Output the [X, Y] coordinate of the center of the cell containing the given text.  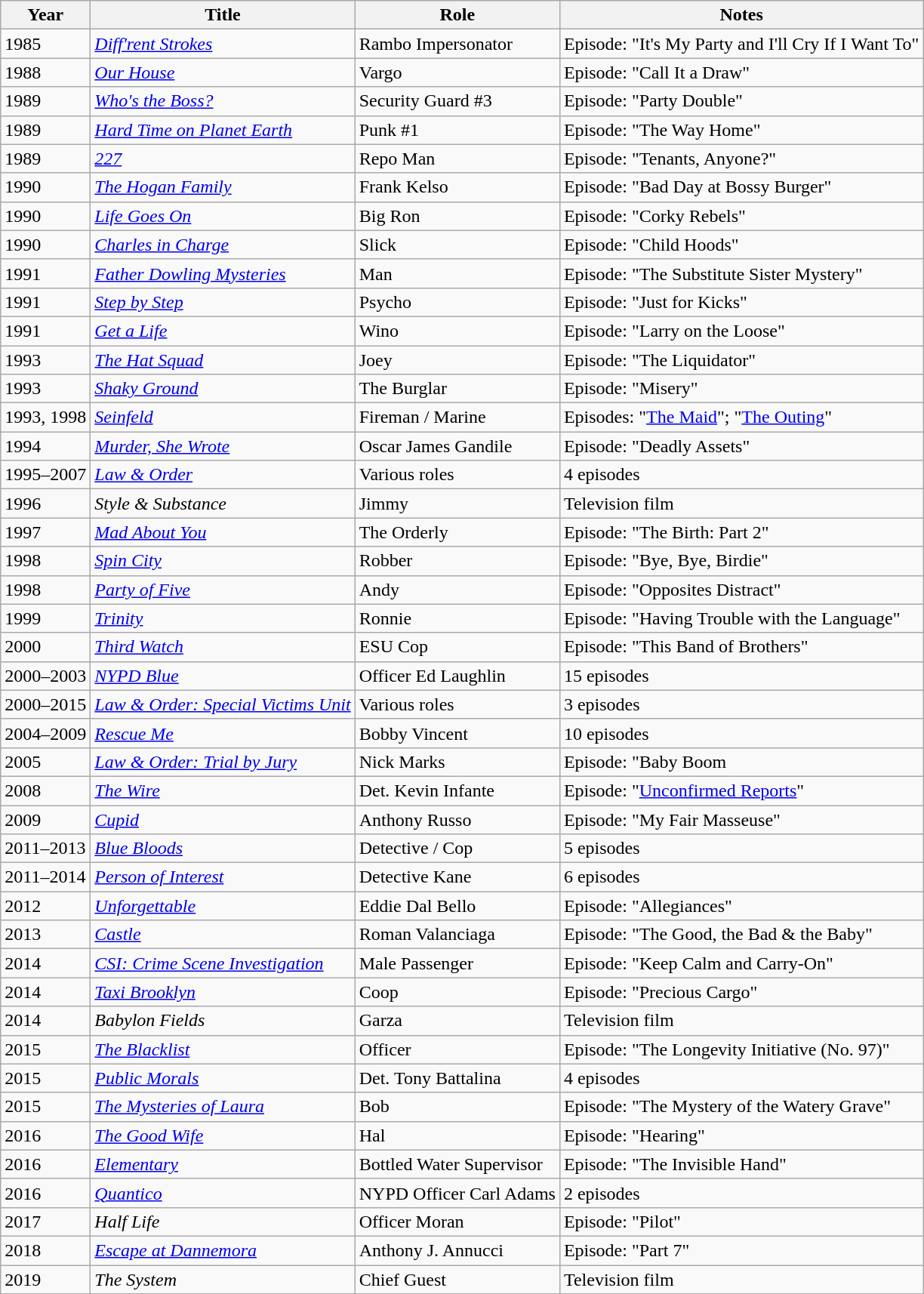
Garza [457, 1021]
Frank Kelso [457, 187]
Bob [457, 1107]
Detective / Cop [457, 849]
3 episodes [741, 704]
Episode: "It's My Party and I'll Cry If I Want To" [741, 44]
The Hogan Family [223, 187]
Slick [457, 245]
The Mysteries of Laura [223, 1107]
Oscar James Gandile [457, 446]
Big Ron [457, 216]
1988 [45, 72]
Officer Moran [457, 1222]
2012 [45, 906]
2009 [45, 819]
Rambo Impersonator [457, 44]
Episode: "This Band of Brothers" [741, 647]
The Blacklist [223, 1049]
Father Dowling Mysteries [223, 273]
Punk #1 [457, 130]
Roman Valanciaga [457, 935]
2019 [45, 1280]
Episode: "The Invisible Hand" [741, 1164]
Robber [457, 561]
Blue Bloods [223, 849]
Episode: "Bye, Bye, Birdie" [741, 561]
NYPD Officer Carl Adams [457, 1193]
Coop [457, 992]
1995–2007 [45, 475]
Anthony Russo [457, 819]
Anthony J. Annucci [457, 1250]
Joey [457, 360]
227 [223, 159]
Quantico [223, 1193]
15 episodes [741, 676]
2017 [45, 1222]
Year [45, 15]
Nick Marks [457, 762]
2000–2015 [45, 704]
Episode: "Corky Rebels" [741, 216]
2000 [45, 647]
Episodes: "The Maid"; "The Outing" [741, 417]
2005 [45, 762]
Episode: "Allegiances" [741, 906]
Episode: "My Fair Masseuse" [741, 819]
The Orderly [457, 532]
Third Watch [223, 647]
Episode: "Deadly Assets" [741, 446]
2013 [45, 935]
2004–2009 [45, 733]
1999 [45, 618]
Male Passenger [457, 963]
Episode: "Pilot" [741, 1222]
Eddie Dal Bello [457, 906]
Law & Order: Special Victims Unit [223, 704]
Castle [223, 935]
The Hat Squad [223, 360]
Charles in Charge [223, 245]
Episode: "Just for Kicks" [741, 302]
Episode: "Bad Day at Bossy Burger" [741, 187]
Ronnie [457, 618]
Officer Ed Laughlin [457, 676]
10 episodes [741, 733]
Shaky Ground [223, 389]
2000–2003 [45, 676]
Seinfeld [223, 417]
6 episodes [741, 877]
Episode: "Part 7" [741, 1250]
Rescue Me [223, 733]
Psycho [457, 302]
Security Guard #3 [457, 101]
2018 [45, 1250]
Our House [223, 72]
Episode: "The Mystery of the Watery Grave" [741, 1107]
Role [457, 15]
ESU Cop [457, 647]
Hal [457, 1135]
Spin City [223, 561]
Episode: "The Way Home" [741, 130]
Bottled Water Supervisor [457, 1164]
Episode: "Precious Cargo" [741, 992]
2008 [45, 790]
Episode: "Keep Calm and Carry-On" [741, 963]
1993, 1998 [45, 417]
Cupid [223, 819]
Episode: "The Birth: Part 2" [741, 532]
Andy [457, 590]
Repo Man [457, 159]
NYPD Blue [223, 676]
Trinity [223, 618]
Episode: "Misery" [741, 389]
Chief Guest [457, 1280]
Taxi Brooklyn [223, 992]
Wino [457, 331]
Half Life [223, 1222]
Officer [457, 1049]
Episode: "Larry on the Loose" [741, 331]
Escape at Dannemora [223, 1250]
Person of Interest [223, 877]
Law & Order: Trial by Jury [223, 762]
Unforgettable [223, 906]
Episode: "Having Trouble with the Language" [741, 618]
Get a Life [223, 331]
Murder, She Wrote [223, 446]
Episode: "Unconfirmed Reports" [741, 790]
Detective Kane [457, 877]
CSI: Crime Scene Investigation [223, 963]
Life Goes On [223, 216]
Episode: "Call It a Draw" [741, 72]
5 episodes [741, 849]
Episode: "Hearing" [741, 1135]
Episode: "Baby Boom [741, 762]
The System [223, 1280]
Style & Substance [223, 504]
Episode: "The Liquidator" [741, 360]
Mad About You [223, 532]
Party of Five [223, 590]
Episode: "The Longevity Initiative (No. 97)" [741, 1049]
Elementary [223, 1164]
Episode: "Child Hoods" [741, 245]
Babylon Fields [223, 1021]
2011–2014 [45, 877]
The Wire [223, 790]
Det. Kevin Infante [457, 790]
The Good Wife [223, 1135]
1996 [45, 504]
Notes [741, 15]
2 episodes [741, 1193]
Fireman / Marine [457, 417]
1994 [45, 446]
Bobby Vincent [457, 733]
Episode: "The Good, the Bad & the Baby" [741, 935]
Episode: "Opposites Distract" [741, 590]
Hard Time on Planet Earth [223, 130]
Episode: "The Substitute Sister Mystery" [741, 273]
Title [223, 15]
Law & Order [223, 475]
Diff'rent Strokes [223, 44]
Who's the Boss? [223, 101]
Jimmy [457, 504]
2011–2013 [45, 849]
Episode: "Tenants, Anyone?" [741, 159]
Public Morals [223, 1078]
Episode: "Party Double" [741, 101]
Step by Step [223, 302]
Det. Tony Battalina [457, 1078]
Man [457, 273]
1997 [45, 532]
The Burglar [457, 389]
1985 [45, 44]
Vargo [457, 72]
